Find where the given text appears and provide that cell's center as (x, y) coordinate. 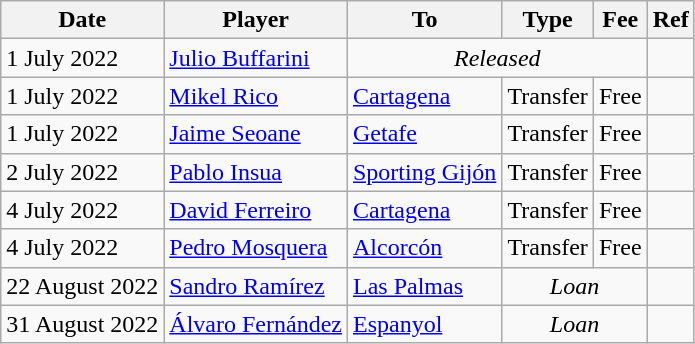
Sandro Ramírez (256, 286)
Pedro Mosquera (256, 248)
Las Palmas (424, 286)
Jaime Seoane (256, 134)
Julio Buffarini (256, 58)
Sporting Gijón (424, 172)
2 July 2022 (82, 172)
Pablo Insua (256, 172)
Getafe (424, 134)
David Ferreiro (256, 210)
22 August 2022 (82, 286)
Alcorcón (424, 248)
To (424, 20)
Fee (620, 20)
Type (548, 20)
Ref (670, 20)
Álvaro Fernández (256, 324)
Espanyol (424, 324)
Released (497, 58)
Mikel Rico (256, 96)
31 August 2022 (82, 324)
Player (256, 20)
Date (82, 20)
